For the text-containing cell, return its midpoint in (x, y) coordinate format. 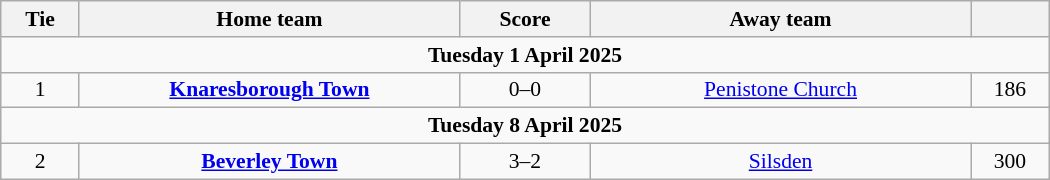
0–0 (524, 90)
Knaresborough Town (269, 90)
Away team (781, 19)
2 (40, 162)
3–2 (524, 162)
Silsden (781, 162)
Home team (269, 19)
186 (1010, 90)
Tie (40, 19)
Beverley Town (269, 162)
1 (40, 90)
300 (1010, 162)
Tuesday 8 April 2025 (525, 126)
Penistone Church (781, 90)
Tuesday 1 April 2025 (525, 55)
Score (524, 19)
